Return the (x, y) coordinate for the center point of the cell that contains the specified text.  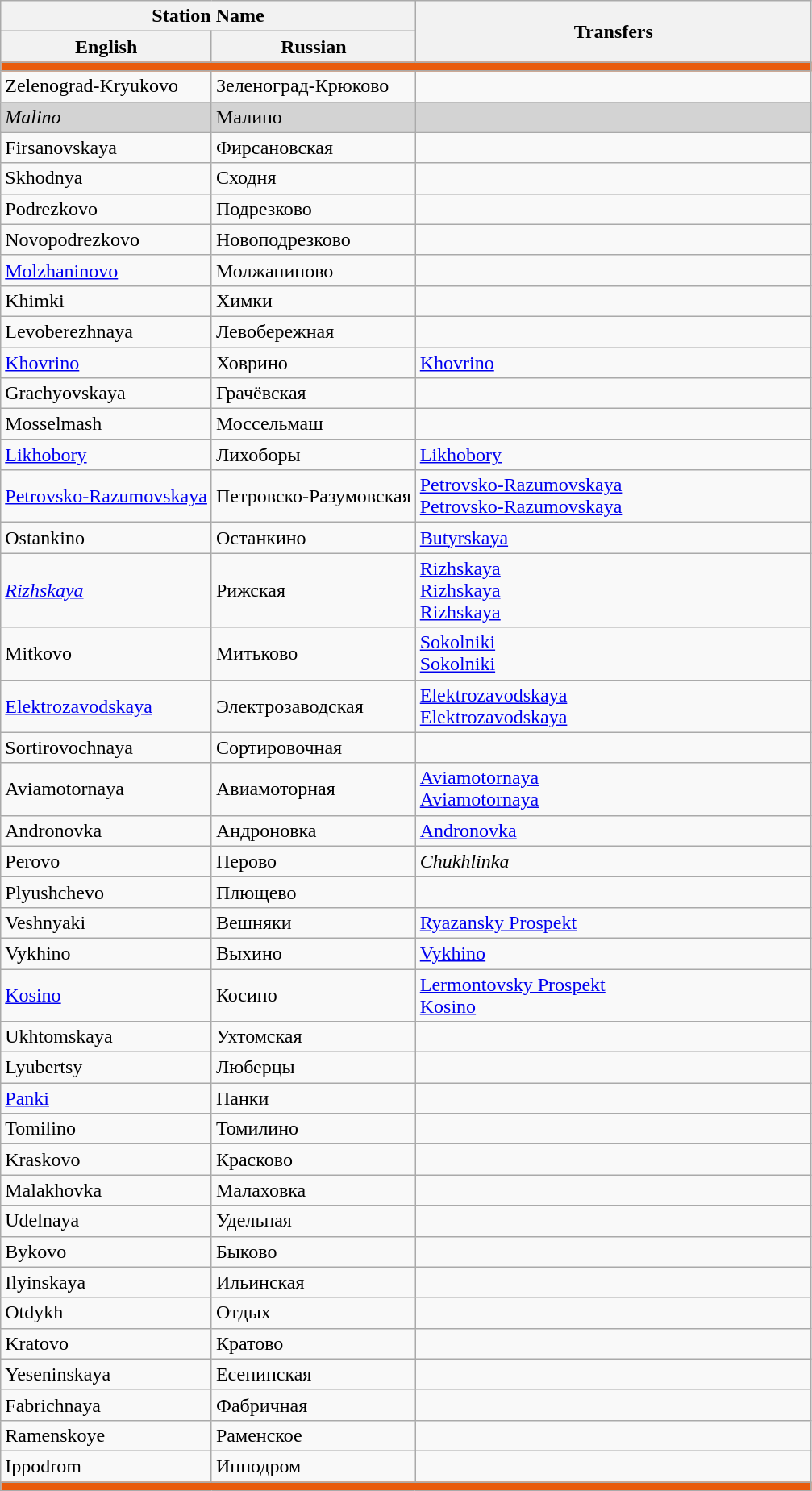
Рижская (313, 590)
Lyubertsy (106, 1068)
Firsanovskaya (106, 148)
Podrezkovo (106, 209)
Химки (313, 301)
Отдых (313, 1313)
Ostankino (106, 538)
Ippodrom (106, 1466)
Красково (313, 1160)
Сортировочная (313, 748)
Быково (313, 1252)
Кратово (313, 1343)
Skhodnya (106, 178)
Вешняки (313, 923)
Фирсановская (313, 148)
Fabrichnaya (106, 1405)
Transfers (613, 31)
Veshnyaki (106, 923)
Plyushchevo (106, 892)
Kratovo (106, 1343)
Ипподром (313, 1466)
Левобережная (313, 331)
Butyrskaya (613, 538)
Udelnaya (106, 1221)
Khimki (106, 301)
Perovo (106, 861)
Ramenskoye (106, 1435)
Zelenograd-Kryukovo (106, 86)
Tomilino (106, 1129)
Перово (313, 861)
Ухтомская (313, 1037)
Molzhaninovo (106, 270)
Петровско-Разумовская (313, 497)
Ильинская (313, 1282)
Malakhovka (106, 1190)
Люберцы (313, 1068)
Плющево (313, 892)
Подрезково (313, 209)
English (106, 47)
Petrovsko-Razumovskaya Petrovsko-Razumovskaya (613, 497)
Levoberezhnaya (106, 331)
Моссельмаш (313, 424)
Sortirovochnaya (106, 748)
Chukhlinka (613, 861)
Останкино (313, 538)
Авиамоторная (313, 789)
Лихоборы (313, 455)
Aviamotornaya Aviamotornaya (613, 789)
Удельная (313, 1221)
Grachyovskaya (106, 394)
Новоподрезково (313, 239)
Ryazansky Prospekt (613, 923)
Rizhskaya (106, 590)
Bykovo (106, 1252)
Выхино (313, 953)
Mitkovo (106, 653)
Косино (313, 995)
Сходня (313, 178)
Yeseninskaya (106, 1374)
Kosino (106, 995)
Elektrozavodskaya (106, 706)
Митьково (313, 653)
Панки (313, 1098)
Малаховка (313, 1190)
Novopodrezkovo (106, 239)
Elektrozavodskaya Elektrozavodskaya (613, 706)
Ukhtomskaya (106, 1037)
Lermontovsky Prospekt Kosino (613, 995)
Otdykh (106, 1313)
Малино (313, 117)
Раменское (313, 1435)
Электрозаводская (313, 706)
Молжаниново (313, 270)
Mosselmash (106, 424)
Petrovsko-Razumovskaya (106, 497)
Фабричная (313, 1405)
Ilyinskaya (106, 1282)
Ховрино (313, 362)
Panki (106, 1098)
Есенинская (313, 1374)
Kraskovo (106, 1160)
Зеленоград-Крюково (313, 86)
Sokolniki Sokolniki (613, 653)
Андроновка (313, 831)
Грачёвская (313, 394)
Station Name (208, 16)
Rizhskaya Rizhskaya Rizhskaya (613, 590)
Aviamotornaya (106, 789)
Russian (313, 47)
Томилино (313, 1129)
Malino (106, 117)
